Identify which cell holds the provided text, then report its [X, Y] central coordinate. 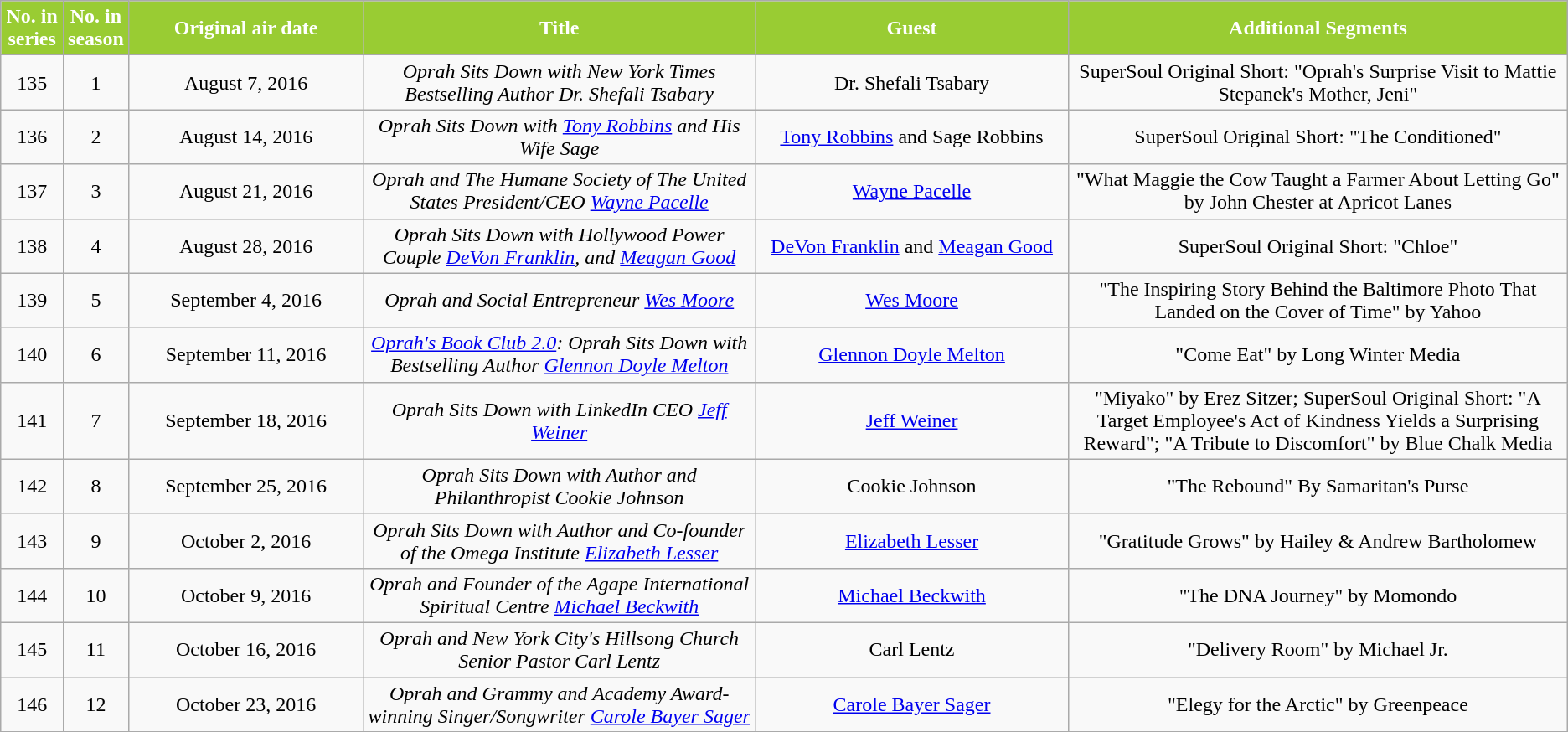
August 28, 2016 [246, 246]
Oprah and Founder of the Agape International Spiritual Centre Michael Beckwith [560, 595]
Carole Bayer Sager [912, 704]
146 [32, 704]
SuperSoul Original Short: "Oprah's Surprise Visit to Mattie Stepanek's Mother, Jeni" [1318, 82]
7 [96, 420]
140 [32, 355]
August 21, 2016 [246, 191]
Oprah and Grammy and Academy Award-winning Singer/Songwriter Carole Bayer Sager [560, 704]
Oprah and The Humane Society of The United States President/CEO Wayne Pacelle [560, 191]
141 [32, 420]
Oprah Sits Down with LinkedIn CEO Jeff Weiner [560, 420]
Oprah Sits Down with Author and Co-founder of the Omega Institute Elizabeth Lesser [560, 541]
September 11, 2016 [246, 355]
Oprah and New York City's Hillsong Church Senior Pastor Carl Lentz [560, 650]
Elizabeth Lesser [912, 541]
135 [32, 82]
"The Inspiring Story Behind the Baltimore Photo That Landed on the Cover of Time" by Yahoo [1318, 300]
Jeff Weiner [912, 420]
Oprah's Book Club 2.0: Oprah Sits Down with Bestselling Author Glennon Doyle Melton [560, 355]
6 [96, 355]
Guest [912, 28]
October 2, 2016 [246, 541]
8 [96, 486]
September 25, 2016 [246, 486]
Wayne Pacelle [912, 191]
Tony Robbins and Sage Robbins [912, 137]
Oprah and Social Entrepreneur Wes Moore [560, 300]
"Delivery Room" by Michael Jr. [1318, 650]
143 [32, 541]
October 23, 2016 [246, 704]
Dr. Shefali Tsabary [912, 82]
Oprah Sits Down with Hollywood Power Couple DeVon Franklin, and Meagan Good [560, 246]
August 7, 2016 [246, 82]
October 16, 2016 [246, 650]
144 [32, 595]
No. inseries [32, 28]
DeVon Franklin and Meagan Good [912, 246]
Oprah Sits Down with Tony Robbins and His Wife Sage [560, 137]
"The Rebound" By Samaritan's Purse [1318, 486]
Additional Segments [1318, 28]
3 [96, 191]
"What Maggie the Cow Taught a Farmer About Letting Go" by John Chester at Apricot Lanes [1318, 191]
11 [96, 650]
"The DNA Journey" by Momondo [1318, 595]
1 [96, 82]
Carl Lentz [912, 650]
10 [96, 595]
Michael Beckwith [912, 595]
2 [96, 137]
October 9, 2016 [246, 595]
4 [96, 246]
136 [32, 137]
139 [32, 300]
"Elegy for the Arctic" by Greenpeace [1318, 704]
Oprah Sits Down with Author and Philanthropist Cookie Johnson [560, 486]
September 18, 2016 [246, 420]
12 [96, 704]
5 [96, 300]
"Gratitude Grows" by Hailey & Andrew Bartholomew [1318, 541]
137 [32, 191]
SuperSoul Original Short: "Chloe" [1318, 246]
Title [560, 28]
138 [32, 246]
Oprah Sits Down with New York Times Bestselling Author Dr. Shefali Tsabary [560, 82]
9 [96, 541]
August 14, 2016 [246, 137]
No. inseason [96, 28]
Wes Moore [912, 300]
Cookie Johnson [912, 486]
Glennon Doyle Melton [912, 355]
September 4, 2016 [246, 300]
Original air date [246, 28]
142 [32, 486]
SuperSoul Original Short: "The Conditioned" [1318, 137]
145 [32, 650]
"Come Eat" by Long Winter Media [1318, 355]
